Capture the cell that displays the provided text and extract its [X, Y] central coordinate. 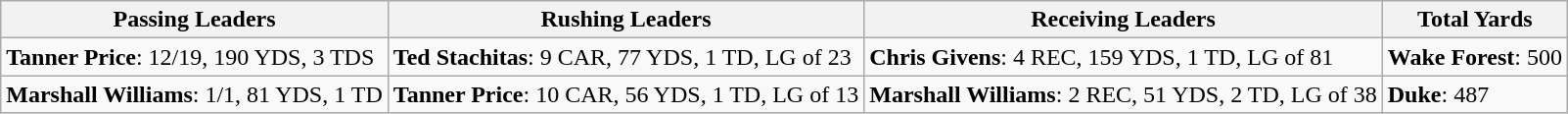
Passing Leaders [195, 20]
Duke: 487 [1474, 94]
Receiving Leaders [1124, 20]
Total Yards [1474, 20]
Tanner Price: 10 CAR, 56 YDS, 1 TD, LG of 13 [625, 94]
Tanner Price: 12/19, 190 YDS, 3 TDS [195, 57]
Chris Givens: 4 REC, 159 YDS, 1 TD, LG of 81 [1124, 57]
Ted Stachitas: 9 CAR, 77 YDS, 1 TD, LG of 23 [625, 57]
Marshall Williams: 2 REC, 51 YDS, 2 TD, LG of 38 [1124, 94]
Marshall Williams: 1/1, 81 YDS, 1 TD [195, 94]
Wake Forest: 500 [1474, 57]
Rushing Leaders [625, 20]
